Capture the cell that displays the provided text and extract its (x, y) central coordinate. 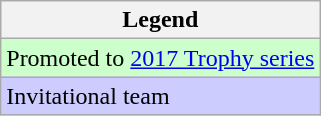
Promoted to 2017 Trophy series (160, 58)
Invitational team (160, 96)
Legend (160, 20)
